Detect which cell encompasses the target text, then output its [X, Y] center coordinate. 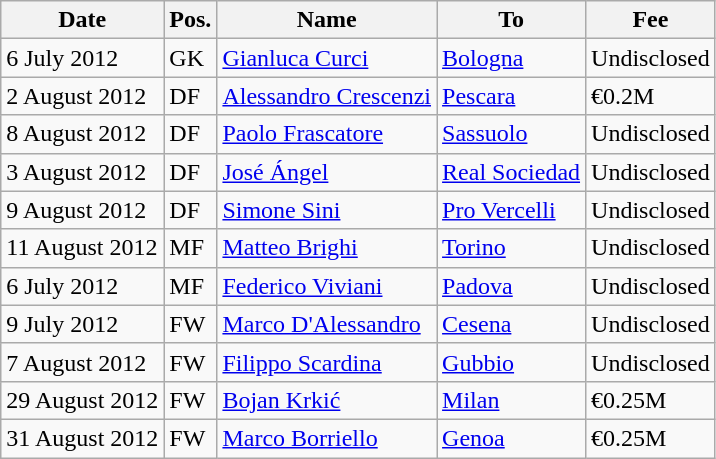
Gubbio [512, 362]
GK [190, 58]
Real Sociedad [512, 172]
Milan [512, 400]
7 August 2012 [82, 362]
Sassuolo [512, 134]
Pos. [190, 20]
11 August 2012 [82, 248]
Cesena [512, 324]
9 July 2012 [82, 324]
Pro Vercelli [512, 210]
8 August 2012 [82, 134]
9 August 2012 [82, 210]
Federico Viviani [327, 286]
Paolo Frascatore [327, 134]
2 August 2012 [82, 96]
31 August 2012 [82, 438]
Bologna [512, 58]
Name [327, 20]
To [512, 20]
Gianluca Curci [327, 58]
Alessandro Crescenzi [327, 96]
€0.2M [651, 96]
José Ángel [327, 172]
Simone Sini [327, 210]
3 August 2012 [82, 172]
Genoa [512, 438]
Marco Borriello [327, 438]
Date [82, 20]
29 August 2012 [82, 400]
Torino [512, 248]
Pescara [512, 96]
Fee [651, 20]
Padova [512, 286]
Filippo Scardina [327, 362]
Bojan Krkić [327, 400]
Marco D'Alessandro [327, 324]
Matteo Brighi [327, 248]
